Identify which cell holds the provided text, then report its [x, y] central coordinate. 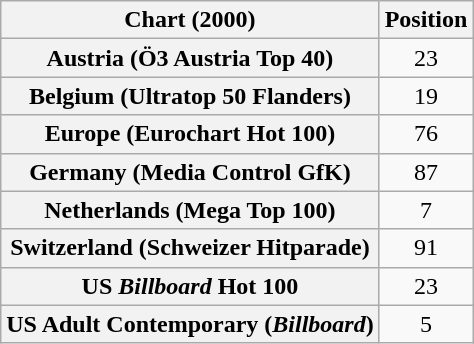
Europe (Eurochart Hot 100) [190, 134]
91 [426, 248]
5 [426, 324]
76 [426, 134]
US Adult Contemporary (Billboard) [190, 324]
Austria (Ö3 Austria Top 40) [190, 58]
19 [426, 96]
Position [426, 20]
Chart (2000) [190, 20]
US Billboard Hot 100 [190, 286]
7 [426, 210]
Germany (Media Control GfK) [190, 172]
Belgium (Ultratop 50 Flanders) [190, 96]
Netherlands (Mega Top 100) [190, 210]
Switzerland (Schweizer Hitparade) [190, 248]
87 [426, 172]
